Scan for the cell matching the given text and deliver its (x, y) coordinate at center. 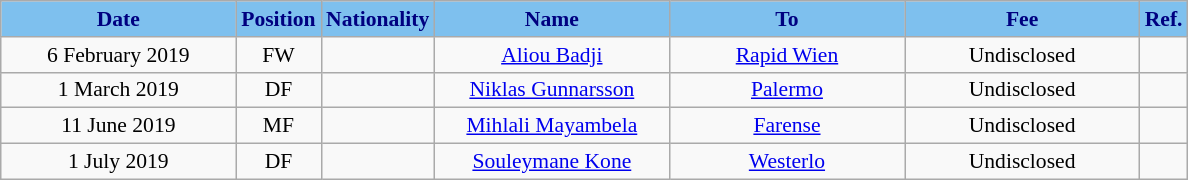
Nationality (378, 19)
To (786, 19)
FW (278, 55)
Name (552, 19)
1 March 2019 (118, 90)
Mihlali Mayambela (552, 126)
Rapid Wien (786, 55)
11 June 2019 (118, 126)
Date (118, 19)
Ref. (1164, 19)
6 February 2019 (118, 55)
Aliou Badji (552, 55)
Niklas Gunnarsson (552, 90)
MF (278, 126)
Fee (1022, 19)
1 July 2019 (118, 162)
Palermo (786, 90)
Position (278, 19)
Farense (786, 126)
Souleymane Kone (552, 162)
Westerlo (786, 162)
